Return [x, y] of the center of cell containing provided text 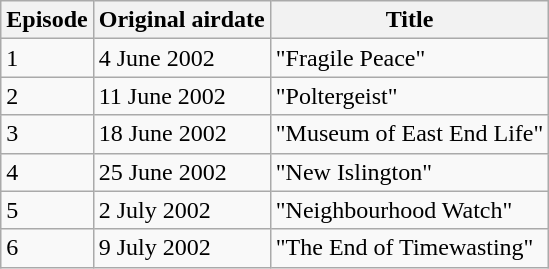
Original airdate [182, 20]
3 [47, 134]
Episode [47, 20]
6 [47, 248]
25 June 2002 [182, 172]
2 [47, 96]
"New Islington" [410, 172]
"Neighbourhood Watch" [410, 210]
"The End of Timewasting" [410, 248]
4 June 2002 [182, 58]
9 July 2002 [182, 248]
"Museum of East End Life" [410, 134]
"Poltergeist" [410, 96]
"Fragile Peace" [410, 58]
4 [47, 172]
1 [47, 58]
5 [47, 210]
18 June 2002 [182, 134]
2 July 2002 [182, 210]
11 June 2002 [182, 96]
Title [410, 20]
